Determine the (X, Y) coordinate at the center of the cell enclosing the given text.  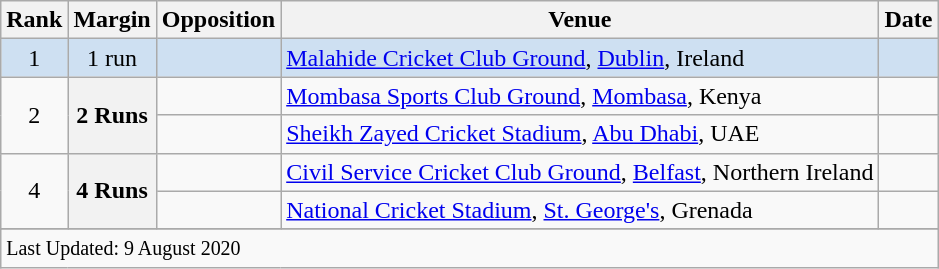
Mombasa Sports Club Ground, Mombasa, Kenya (580, 96)
Rank (34, 20)
Sheikh Zayed Cricket Stadium, Abu Dhabi, UAE (580, 134)
2 Runs (112, 115)
4 Runs (112, 191)
1 (34, 58)
Last Updated: 9 August 2020 (470, 248)
1 run (112, 58)
Date (908, 20)
Venue (580, 20)
Malahide Cricket Club Ground, Dublin, Ireland (580, 58)
2 (34, 115)
Civil Service Cricket Club Ground, Belfast, Northern Ireland (580, 172)
Opposition (218, 20)
National Cricket Stadium, St. George's, Grenada (580, 210)
4 (34, 191)
Margin (112, 20)
